Capture the cell that displays the provided text and extract its (x, y) central coordinate. 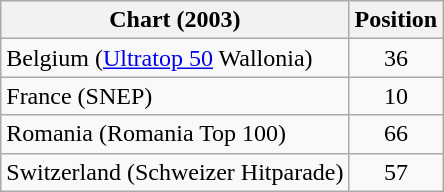
Position (396, 20)
Belgium (Ultratop 50 Wallonia) (175, 58)
Romania (Romania Top 100) (175, 134)
France (SNEP) (175, 96)
10 (396, 96)
66 (396, 134)
Chart (2003) (175, 20)
57 (396, 172)
36 (396, 58)
Switzerland (Schweizer Hitparade) (175, 172)
